Output the (x, y) coordinate of the center of the cell containing the given text.  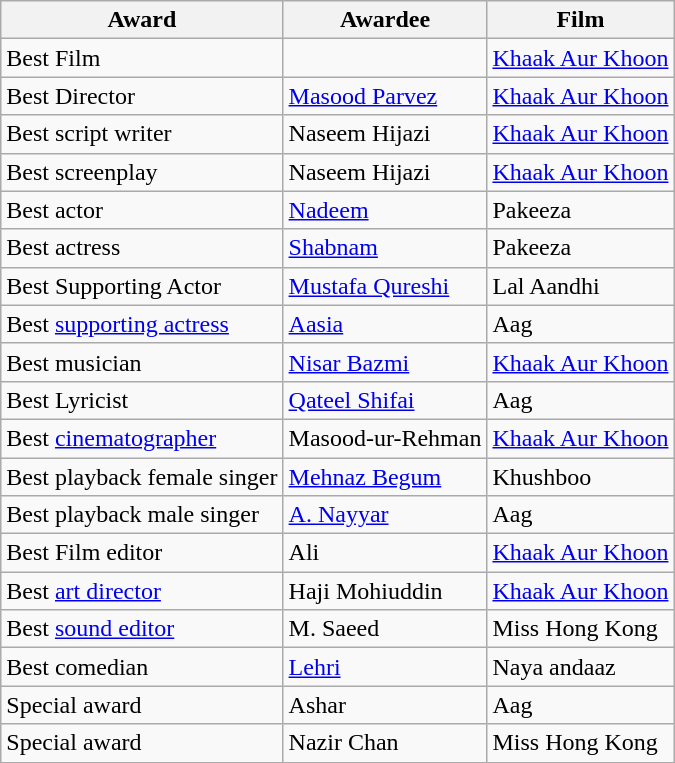
Best Supporting Actor (142, 286)
Best screenplay (142, 172)
Nadeem (385, 210)
Best playback female singer (142, 477)
Nisar Bazmi (385, 362)
Best art director (142, 591)
Qateel Shifai (385, 400)
Best supporting actress (142, 324)
Best script writer (142, 134)
Naya andaaz (580, 667)
Film (580, 20)
Masood Parvez (385, 96)
Best Film editor (142, 553)
Shabnam (385, 248)
Best comedian (142, 667)
Haji Mohiuddin (385, 591)
Best actor (142, 210)
Awardee (385, 20)
M. Saeed (385, 629)
Lal Aandhi (580, 286)
Best musician (142, 362)
A. Nayyar (385, 515)
Best actress (142, 248)
Khushboo (580, 477)
Aasia (385, 324)
Best playback male singer (142, 515)
Best Lyricist (142, 400)
Ali (385, 553)
Ashar (385, 705)
Best sound editor (142, 629)
Award (142, 20)
Best cinematographer (142, 438)
Lehri (385, 667)
Mehnaz Begum (385, 477)
Best Film (142, 58)
Nazir Chan (385, 743)
Mustafa Qureshi (385, 286)
Best Director (142, 96)
Masood-ur-Rehman (385, 438)
